Detect which cell encompasses the target text, then output its (x, y) center coordinate. 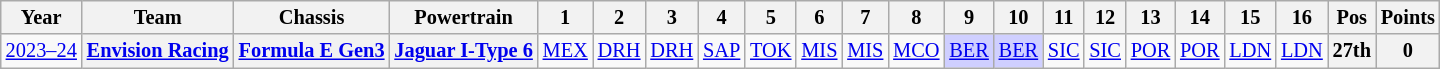
11 (1064, 17)
Year (42, 17)
12 (1104, 17)
13 (1150, 17)
0 (1408, 51)
10 (1018, 17)
Powertrain (463, 17)
14 (1200, 17)
Chassis (312, 17)
Team (158, 17)
3 (672, 17)
5 (770, 17)
MCO (916, 51)
MEX (566, 51)
2 (620, 17)
Pos (1352, 17)
Formula E Gen3 (312, 51)
Points (1408, 17)
16 (1302, 17)
15 (1250, 17)
SAP (722, 51)
Envision Racing (158, 51)
6 (819, 17)
27th (1352, 51)
1 (566, 17)
TOK (770, 51)
7 (865, 17)
4 (722, 17)
Jaguar I-Type 6 (463, 51)
9 (968, 17)
2023–24 (42, 51)
8 (916, 17)
